Search for the cell housing the specified text and yield its [X, Y] center coordinate. 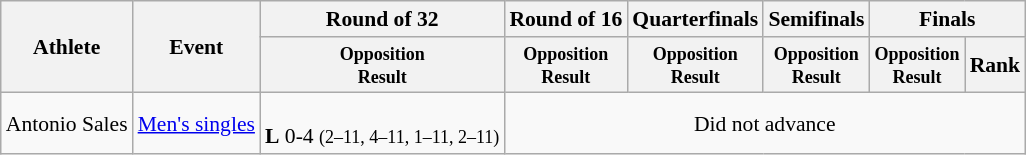
Did not advance [764, 124]
Athlete [67, 47]
Semifinals [816, 19]
Finals [947, 19]
Round of 16 [566, 19]
Antonio Sales [67, 124]
Men's singles [196, 124]
Event [196, 47]
Rank [996, 65]
L 0-4 (2–11, 4–11, 1–11, 2–11) [382, 124]
Quarterfinals [695, 19]
Round of 32 [382, 19]
